For the text-containing cell, return its midpoint in (X, Y) coordinate format. 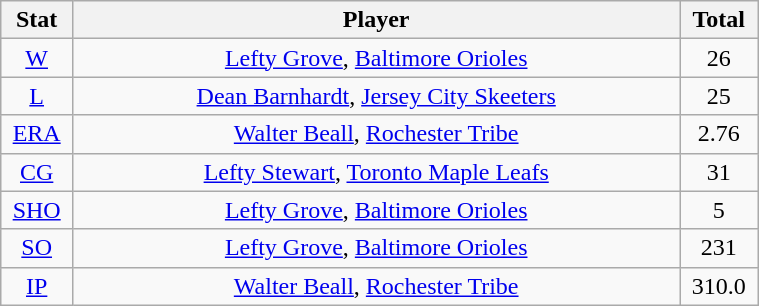
W (37, 58)
231 (719, 248)
Total (719, 20)
SO (37, 248)
Lefty Stewart, Toronto Maple Leafs (376, 172)
SHO (37, 210)
5 (719, 210)
Stat (37, 20)
IP (37, 286)
25 (719, 96)
Dean Barnhardt, Jersey City Skeeters (376, 96)
ERA (37, 134)
310.0 (719, 286)
CG (37, 172)
2.76 (719, 134)
L (37, 96)
26 (719, 58)
31 (719, 172)
Player (376, 20)
